From the cell containing the given text, extract its center point as [x, y] coordinate. 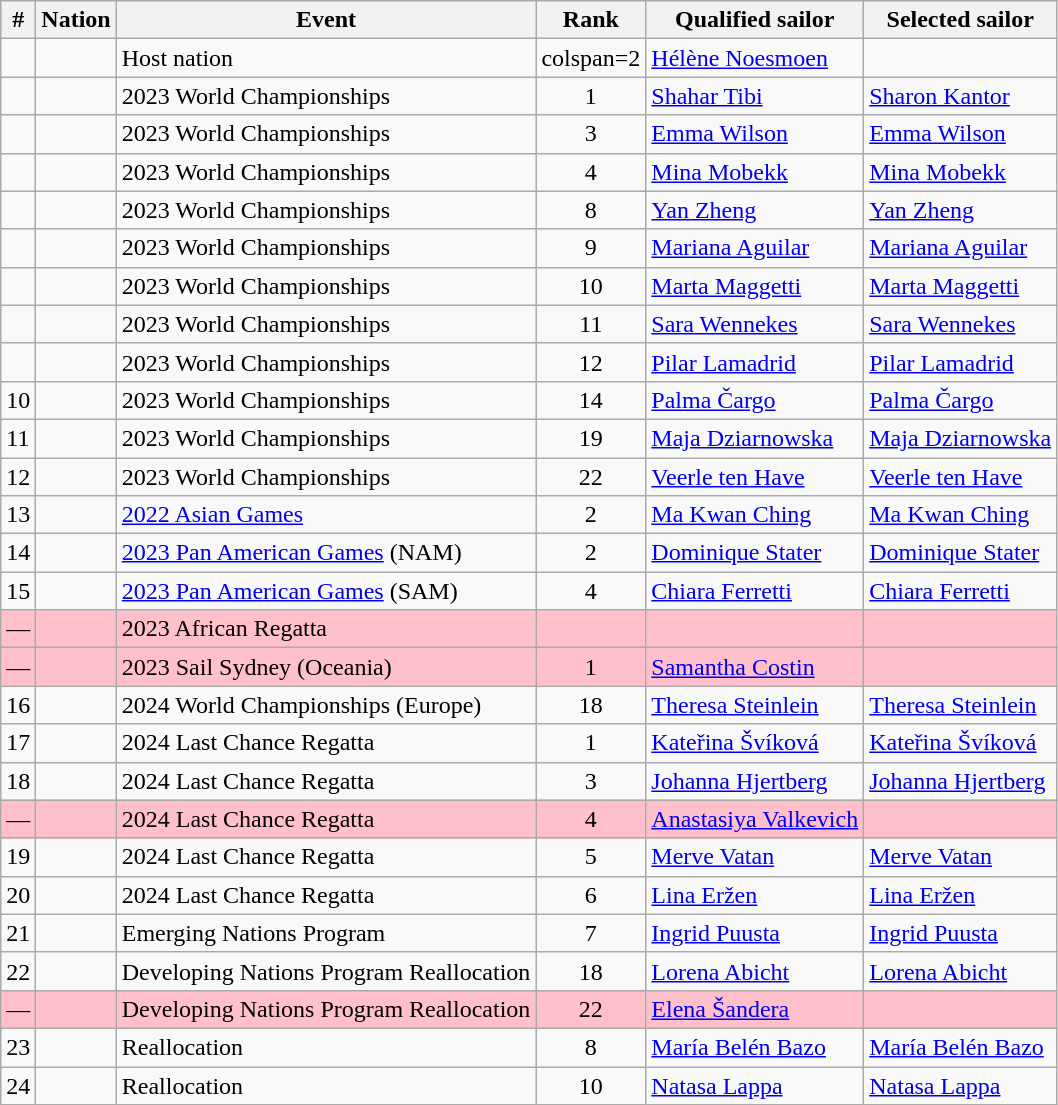
2023 African Regatta [326, 629]
2023 Pan American Games (NAM) [326, 553]
# [18, 20]
2024 World Championships (Europe) [326, 705]
Samantha Costin [755, 667]
Qualified sailor [755, 20]
7 [591, 933]
Hélène Noesmoen [755, 58]
Emerging Nations Program [326, 933]
17 [18, 743]
Anastasiya Valkevich [755, 819]
Rank [591, 20]
Shahar Tibi [755, 96]
Nation [76, 20]
2022 Asian Games [326, 515]
Sharon Kantor [960, 96]
21 [18, 933]
9 [591, 248]
5 [591, 857]
Elena Šandera [755, 1009]
colspan=2 [591, 58]
23 [18, 1047]
24 [18, 1085]
2023 Sail Sydney (Oceania) [326, 667]
Event [326, 20]
20 [18, 895]
15 [18, 591]
6 [591, 895]
16 [18, 705]
2023 Pan American Games (SAM) [326, 591]
Selected sailor [960, 20]
13 [18, 515]
Host nation [326, 58]
